Identify which cell holds the provided text, then report its [x, y] central coordinate. 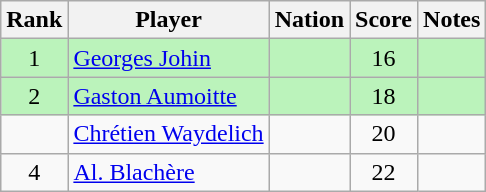
Notes [452, 20]
Nation [309, 20]
Rank [34, 20]
Gaston Aumoitte [168, 96]
Al. Blachère [168, 172]
Score [384, 20]
1 [34, 58]
4 [34, 172]
Georges Johin [168, 58]
Player [168, 20]
Chrétien Waydelich [168, 134]
2 [34, 96]
20 [384, 134]
18 [384, 96]
16 [384, 58]
22 [384, 172]
